Identify which cell holds the provided text, then report its [x, y] central coordinate. 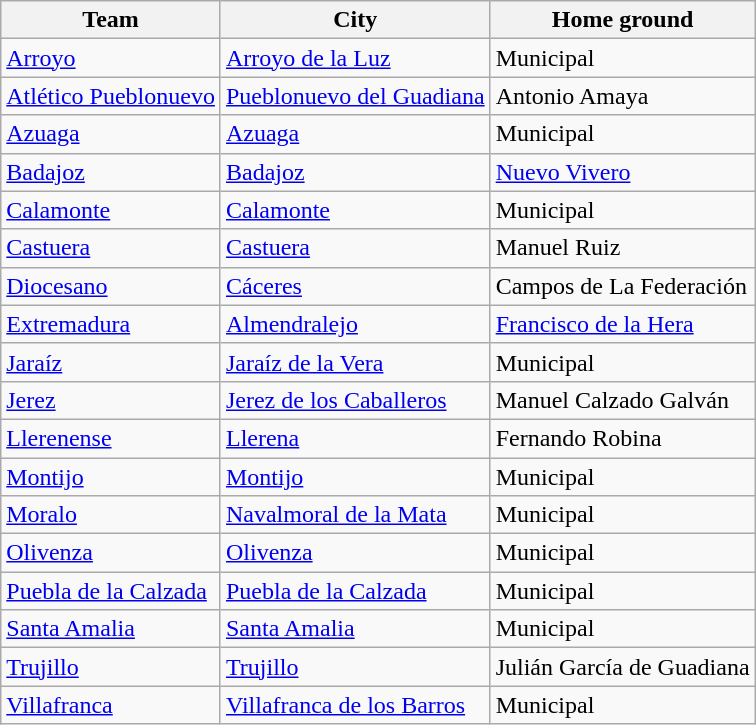
Julián García de Guadiana [622, 667]
Atlético Pueblonuevo [111, 96]
Home ground [622, 20]
City [355, 20]
Manuel Ruiz [622, 248]
Antonio Amaya [622, 96]
Llerenense [111, 438]
Arroyo de la Luz [355, 58]
Nuevo Vivero [622, 172]
Moralo [111, 515]
Team [111, 20]
Extremadura [111, 324]
Diocesano [111, 286]
Jaraíz de la Vera [355, 362]
Jaraíz [111, 362]
Villafranca [111, 705]
Campos de La Federación [622, 286]
Cáceres [355, 286]
Jerez [111, 400]
Llerena [355, 438]
Navalmoral de la Mata [355, 515]
Fernando Robina [622, 438]
Almendralejo [355, 324]
Villafranca de los Barros [355, 705]
Pueblonuevo del Guadiana [355, 96]
Jerez de los Caballeros [355, 400]
Manuel Calzado Galván [622, 400]
Francisco de la Hera [622, 324]
Arroyo [111, 58]
